Pinpoint the cell where the given text exists, returning its (X, Y) midpoint coordinate. 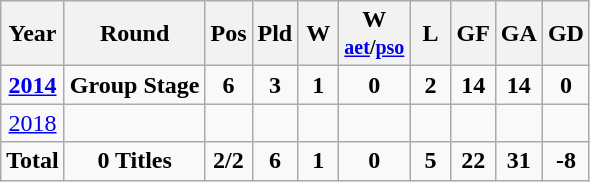
2018 (33, 123)
Group Stage (134, 85)
2/2 (228, 161)
Waet/pso (374, 34)
Pld (275, 34)
Total (33, 161)
GF (473, 34)
0 Titles (134, 161)
3 (275, 85)
GA (518, 34)
GD (566, 34)
Round (134, 34)
2 (430, 85)
22 (473, 161)
31 (518, 161)
W (318, 34)
Year (33, 34)
-8 (566, 161)
L (430, 34)
2014 (33, 85)
5 (430, 161)
Pos (228, 34)
